Locate the cell with the specified text and output its (x, y) center coordinate. 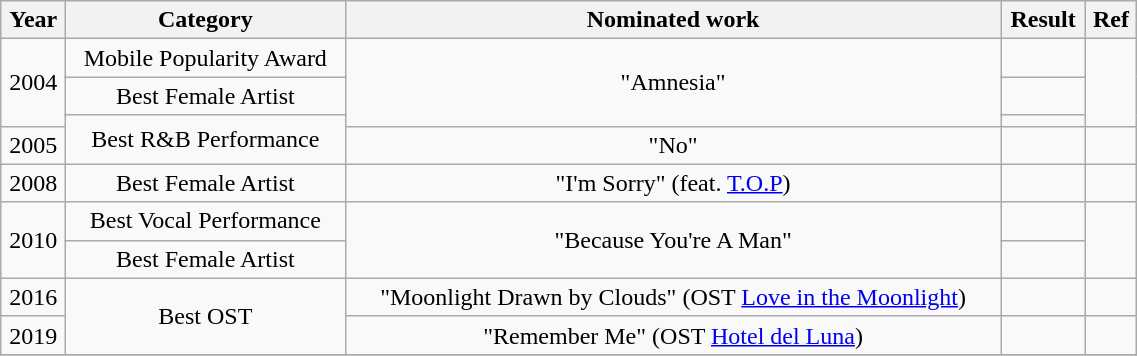
Result (1043, 20)
"Because You're A Man" (673, 240)
2010 (34, 240)
2005 (34, 145)
"No" (673, 145)
Category (206, 20)
Year (34, 20)
Best Vocal Performance (206, 221)
Ref (1111, 20)
"Remember Me" (OST Hotel del Luna) (673, 335)
2016 (34, 297)
2008 (34, 183)
"I'm Sorry" (feat. T.O.P) (673, 183)
Best R&B Performance (206, 140)
2004 (34, 82)
2019 (34, 335)
"Amnesia" (673, 82)
Nominated work (673, 20)
Mobile Popularity Award (206, 58)
Best OST (206, 316)
"Moonlight Drawn by Clouds" (OST Love in the Moonlight) (673, 297)
